Pinpoint the cell where the given text exists, returning its [X, Y] midpoint coordinate. 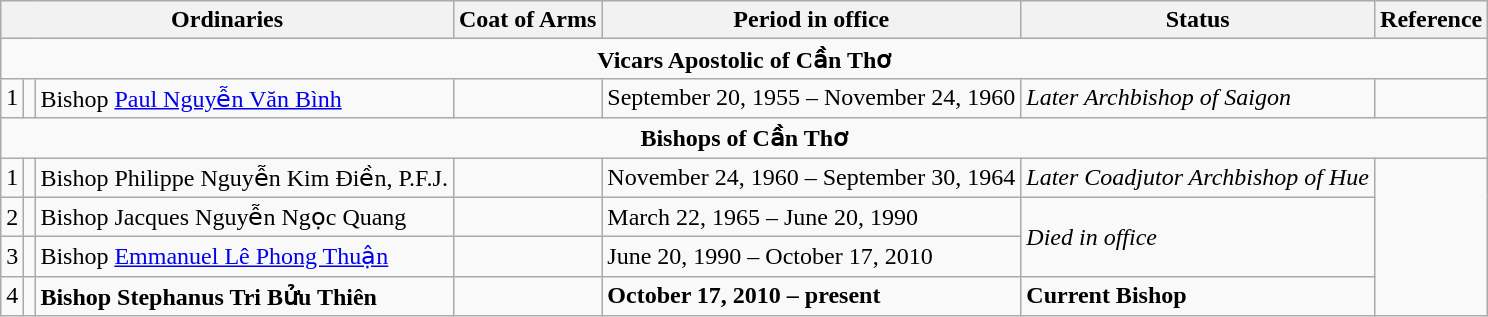
3 [12, 257]
Bishop Stephanus Tri Bửu Thiên [244, 296]
Bishop Philippe Nguyễn Kim Ðiền, P.F.J. [244, 178]
June 20, 1990 – October 17, 2010 [812, 257]
Current Bishop [1198, 296]
4 [12, 296]
Vicars Apostolic of Cần Thơ [744, 59]
Reference [1432, 20]
Bishop Emmanuel Lê Phong Thuận [244, 257]
Period in office [812, 20]
Bishop Paul Nguyễn Văn Bình [244, 98]
Later Archbishop of Saigon [1198, 98]
Died in office [1198, 236]
Ordinaries [228, 20]
October 17, 2010 – present [812, 296]
September 20, 1955 – November 24, 1960 [812, 98]
March 22, 1965 – June 20, 1990 [812, 217]
Coat of Arms [527, 20]
Bishops of Cần Thơ [744, 138]
November 24, 1960 – September 30, 1964 [812, 178]
Later Coadjutor Archbishop of Hue [1198, 178]
Bishop Jacques Nguyễn Ngọc Quang [244, 217]
Status [1198, 20]
2 [12, 217]
